Pinpoint the cell where the given text exists, returning its [x, y] midpoint coordinate. 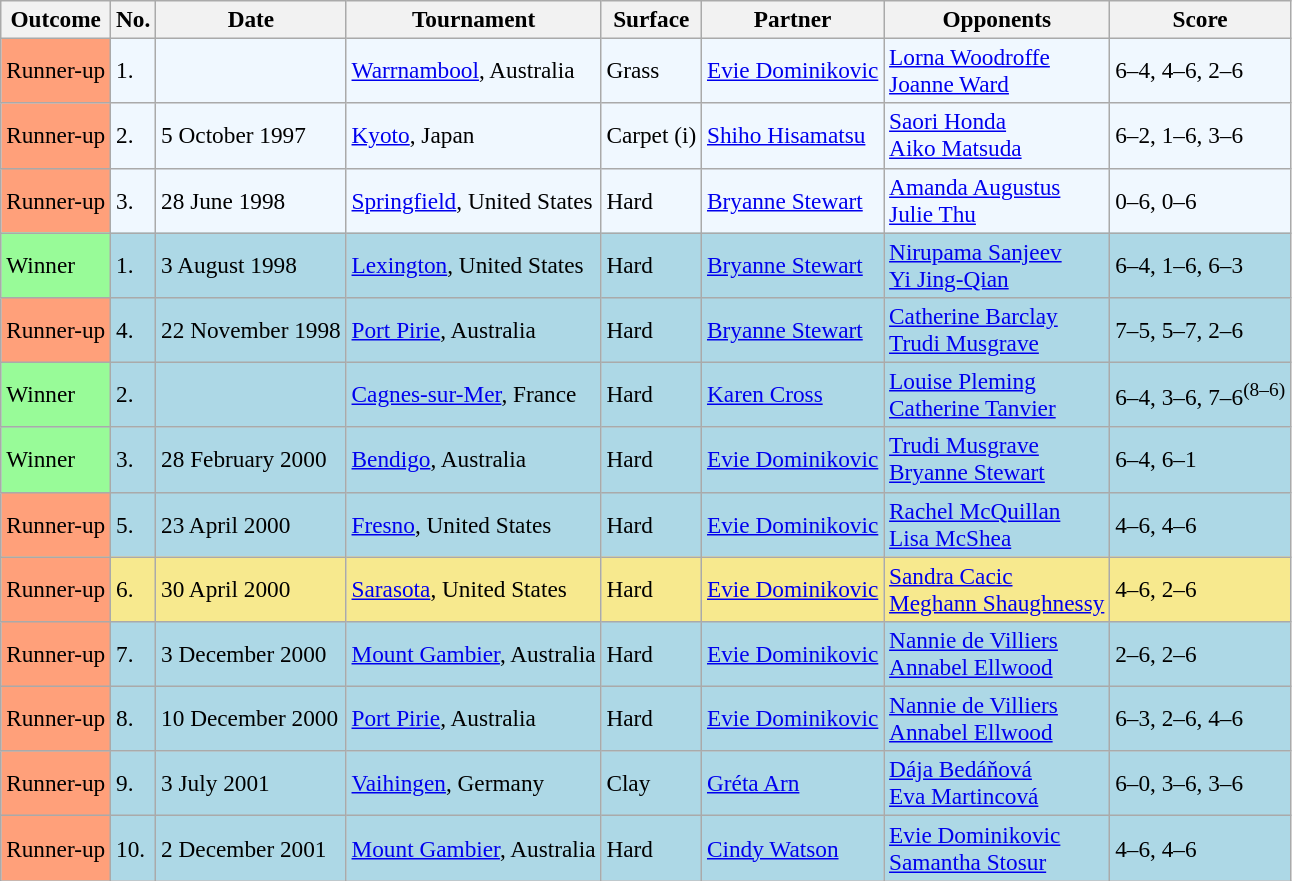
Shiho Hisamatsu [793, 136]
Dája Bedáňová Eva Martincová [997, 784]
Saori Honda Aiko Matsuda [997, 136]
Bendigo, Australia [474, 460]
23 April 2000 [251, 524]
Surface [652, 19]
Sarasota, United States [474, 588]
Cindy Watson [793, 848]
Opponents [997, 19]
Nirupama Sanjeev Yi Jing-Qian [997, 264]
6–0, 3–6, 3–6 [1200, 784]
7–5, 5–7, 2–6 [1200, 330]
Carpet (i) [652, 136]
Rachel McQuillan Lisa McShea [997, 524]
6–4, 1–6, 6–3 [1200, 264]
Louise Pleming Catherine Tanvier [997, 394]
Trudi Musgrave Bryanne Stewart [997, 460]
6–4, 3–6, 7–6(8–6) [1200, 394]
4–6, 2–6 [1200, 588]
Partner [793, 19]
6. [134, 588]
Sandra Cacic Meghann Shaughnessy [997, 588]
30 April 2000 [251, 588]
Fresno, United States [474, 524]
2 December 2001 [251, 848]
10 December 2000 [251, 718]
28 February 2000 [251, 460]
Grass [652, 70]
2–6, 2–6 [1200, 654]
22 November 1998 [251, 330]
Score [1200, 19]
3 December 2000 [251, 654]
7. [134, 654]
5 October 1997 [251, 136]
Outcome [56, 19]
6–2, 1–6, 3–6 [1200, 136]
Clay [652, 784]
6–3, 2–6, 4–6 [1200, 718]
Cagnes-sur-Mer, France [474, 394]
8. [134, 718]
Lorna Woodroffe Joanne Ward [997, 70]
Kyoto, Japan [474, 136]
Warrnambool, Australia [474, 70]
Vaihingen, Germany [474, 784]
Catherine Barclay Trudi Musgrave [997, 330]
Karen Cross [793, 394]
4. [134, 330]
Gréta Arn [793, 784]
10. [134, 848]
5. [134, 524]
3 July 2001 [251, 784]
No. [134, 19]
Lexington, United States [474, 264]
3 August 1998 [251, 264]
Date [251, 19]
9. [134, 784]
Tournament [474, 19]
6–4, 6–1 [1200, 460]
6–4, 4–6, 2–6 [1200, 70]
Amanda Augustus Julie Thu [997, 200]
Evie Dominikovic Samantha Stosur [997, 848]
28 June 1998 [251, 200]
Springfield, United States [474, 200]
0–6, 0–6 [1200, 200]
